Scan for the cell matching the given text and deliver its (x, y) coordinate at center. 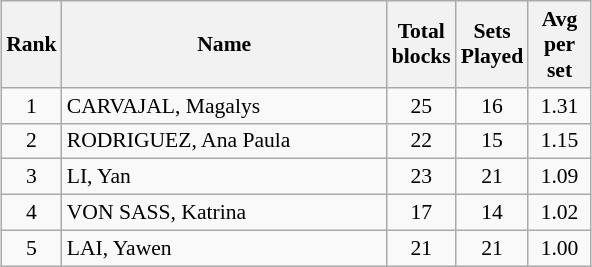
4 (32, 212)
CARVAJAL, Magalys (224, 105)
23 (422, 177)
Total blocks (422, 44)
5 (32, 248)
16 (492, 105)
1.09 (560, 177)
RODRIGUEZ, Ana Paula (224, 141)
Name (224, 44)
Avg per set (560, 44)
1.15 (560, 141)
2 (32, 141)
14 (492, 212)
LAI, Yawen (224, 248)
1.31 (560, 105)
LI, Yan (224, 177)
VON SASS, Katrina (224, 212)
Rank (32, 44)
25 (422, 105)
1.02 (560, 212)
22 (422, 141)
1.00 (560, 248)
1 (32, 105)
Sets Played (492, 44)
3 (32, 177)
15 (492, 141)
17 (422, 212)
